Pinpoint the cell where the given text exists, returning its (x, y) midpoint coordinate. 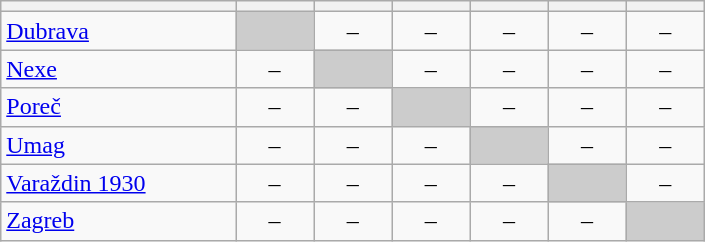
Nexe (118, 69)
Poreč (118, 107)
Zagreb (118, 221)
Varaždin 1930 (118, 183)
Umag (118, 145)
Dubrava (118, 31)
